For the text-containing cell, return its midpoint in [x, y] coordinate format. 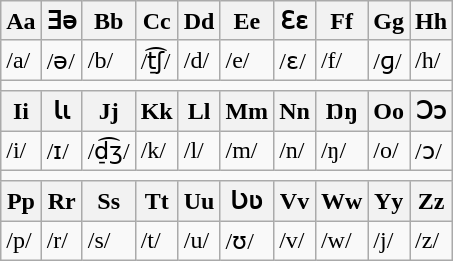
/d/ [199, 60]
/v/ [295, 241]
Yy [389, 201]
/ŋ/ [341, 150]
Uu [199, 201]
/u/ [199, 241]
/p/ [21, 241]
Oo [389, 111]
/e/ [247, 60]
/i/ [21, 150]
Gg [389, 21]
Ww [341, 201]
/ɛ/ [295, 60]
Ll [199, 111]
/t̠͡ʃ/ [156, 60]
/a/ [21, 60]
Aa [21, 21]
/j/ [389, 241]
/o/ [389, 150]
Ŋŋ [341, 111]
Ii [21, 111]
Ff [341, 21]
Nn [295, 111]
/ɪ/ [62, 150]
Jj [108, 111]
/ɔ/ [432, 150]
Ɩɩ [62, 111]
/l/ [199, 150]
Rr [62, 201]
Pp [21, 201]
Zz [432, 201]
Ss [108, 201]
/t/ [156, 241]
/f/ [341, 60]
Bb [108, 21]
Ɛɛ [295, 21]
Dd [199, 21]
/z/ [432, 241]
Vv [295, 201]
Cc [156, 21]
/ʊ/ [247, 241]
/ɡ/ [389, 60]
/h/ [432, 60]
/n/ [295, 150]
Hh [432, 21]
Mm [247, 111]
/k/ [156, 150]
/s/ [108, 241]
Ʋʋ [247, 201]
/b/ [108, 60]
Ɔɔ [432, 111]
/m/ [247, 150]
/w/ [341, 241]
Ee [247, 21]
Tt [156, 201]
/d̠͡ʒ/ [108, 150]
/r/ [62, 241]
Ǝǝ [62, 21]
Kk [156, 111]
/ə/ [62, 60]
